Find where the given text appears and provide that cell's center as [x, y] coordinate. 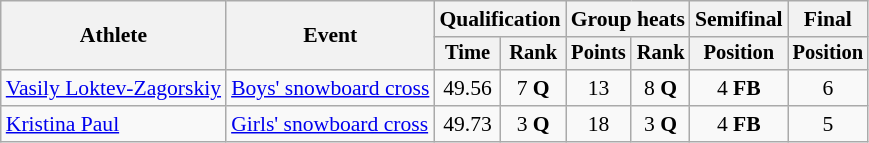
7 Q [534, 88]
Time [467, 54]
Qualification [500, 19]
Kristina Paul [114, 124]
Vasily Loktev-Zagorskiy [114, 88]
18 [599, 124]
Boys' snowboard cross [330, 88]
13 [599, 88]
Group heats [628, 19]
Girls' snowboard cross [330, 124]
Event [330, 36]
5 [828, 124]
49.56 [467, 88]
Semifinal [739, 19]
8 Q [660, 88]
Athlete [114, 36]
49.73 [467, 124]
Points [599, 54]
Final [828, 19]
6 [828, 88]
